Determine the [x, y] coordinate at the center of the cell enclosing the given text.  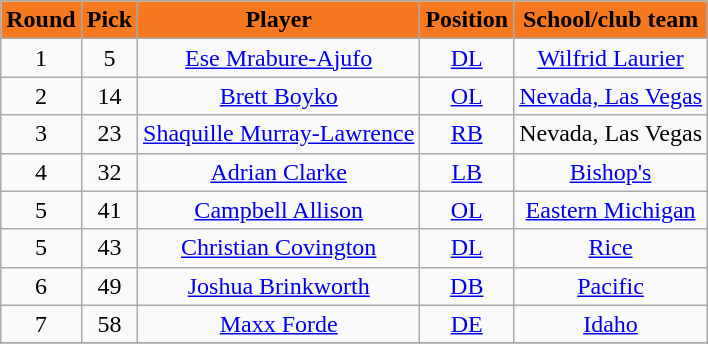
Position [467, 20]
Bishop's [611, 172]
43 [109, 248]
Ese Mrabure-Ajufo [279, 58]
RB [467, 134]
Adrian Clarke [279, 172]
3 [41, 134]
6 [41, 286]
Maxx Forde [279, 324]
58 [109, 324]
14 [109, 96]
Brett Boyko [279, 96]
Round [41, 20]
7 [41, 324]
DE [467, 324]
2 [41, 96]
Rice [611, 248]
DB [467, 286]
49 [109, 286]
Pacific [611, 286]
Campbell Allison [279, 210]
Shaquille Murray-Lawrence [279, 134]
23 [109, 134]
Joshua Brinkworth [279, 286]
41 [109, 210]
Player [279, 20]
32 [109, 172]
Wilfrid Laurier [611, 58]
Idaho [611, 324]
Pick [109, 20]
Christian Covington [279, 248]
4 [41, 172]
School/club team [611, 20]
Eastern Michigan [611, 210]
LB [467, 172]
1 [41, 58]
